Output the [X, Y] coordinate of the center of the cell containing the given text.  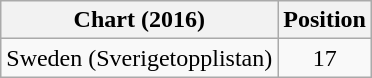
Sweden (Sverigetopplistan) [140, 58]
17 [325, 58]
Position [325, 20]
Chart (2016) [140, 20]
